Find where the given text appears and provide that cell's center as (X, Y) coordinate. 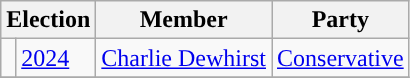
Charlie Dewhirst (184, 58)
2024 (56, 58)
Election (48, 20)
Member (184, 20)
Conservative (341, 58)
Party (341, 20)
